Provide the (X, Y) coordinate of the cell's center where the given text is located.  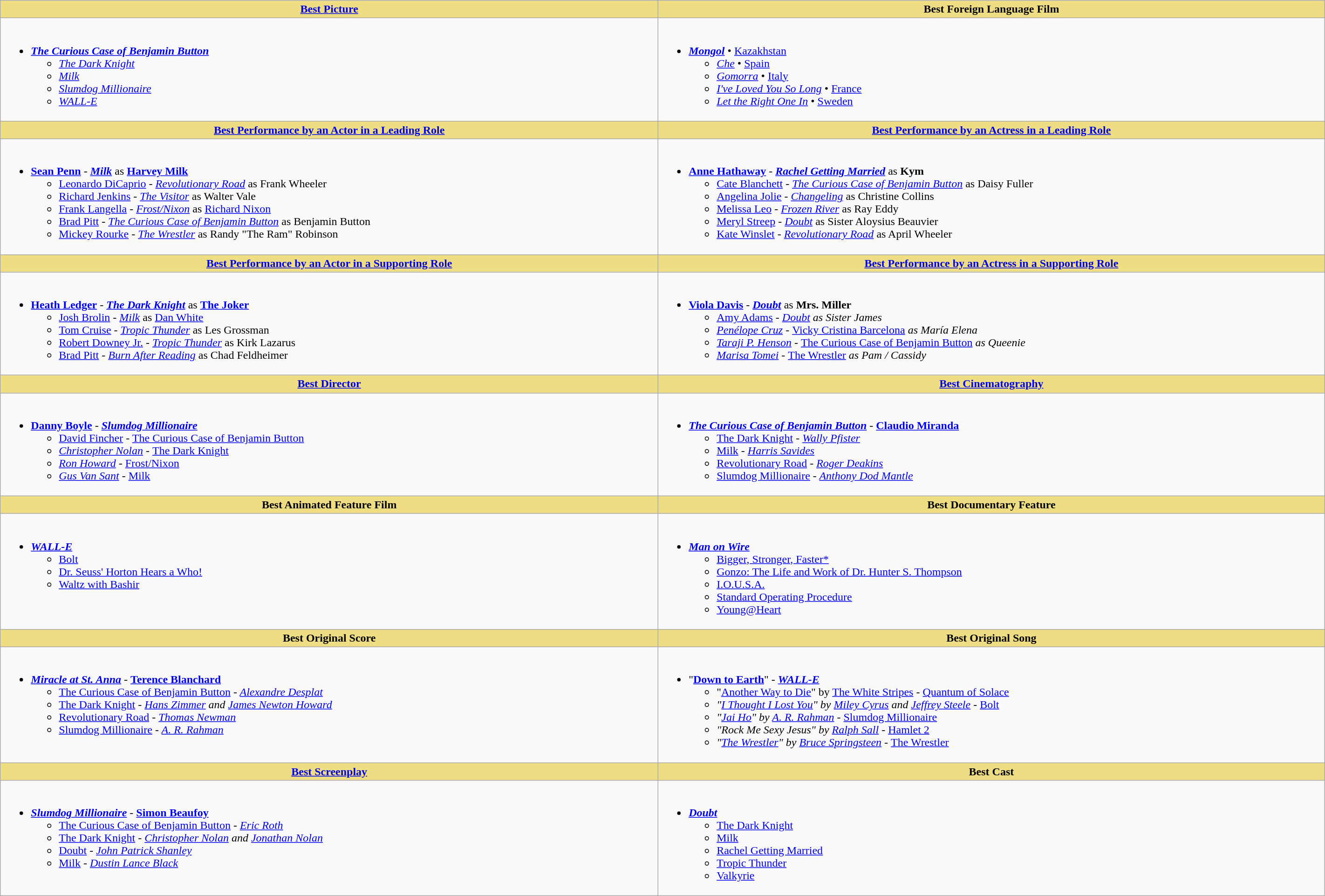
Best Animated Feature Film (329, 505)
Man on WireBigger, Stronger, Faster*Gonzo: The Life and Work of Dr. Hunter S. ThompsonI.O.U.S.A.Standard Operating ProcedureYoung@Heart (991, 571)
Best Cast (991, 771)
Mongol • KazakhstanChe • SpainGomorra • ItalyI've Loved You So Long • FranceLet the Right One In • Sweden (991, 70)
Best Performance by an Actress in a Supporting Role (991, 263)
Best Cinematography (991, 384)
Best Screenplay (329, 771)
Best Performance by an Actor in a Supporting Role (329, 263)
The Curious Case of Benjamin ButtonThe Dark KnightMilkSlumdog MillionaireWALL-E (329, 70)
Best Documentary Feature (991, 505)
Best Performance by an Actress in a Leading Role (991, 130)
Best Original Score (329, 638)
DoubtThe Dark KnightMilkRachel Getting MarriedTropic ThunderValkyrie (991, 838)
Best Director (329, 384)
WALL-EBoltDr. Seuss' Horton Hears a Who!Waltz with Bashir (329, 571)
Best Foreign Language Film (991, 9)
Best Original Song (991, 638)
Best Picture (329, 9)
Best Performance by an Actor in a Leading Role (329, 130)
